Identify which cell holds the provided text, then report its [x, y] central coordinate. 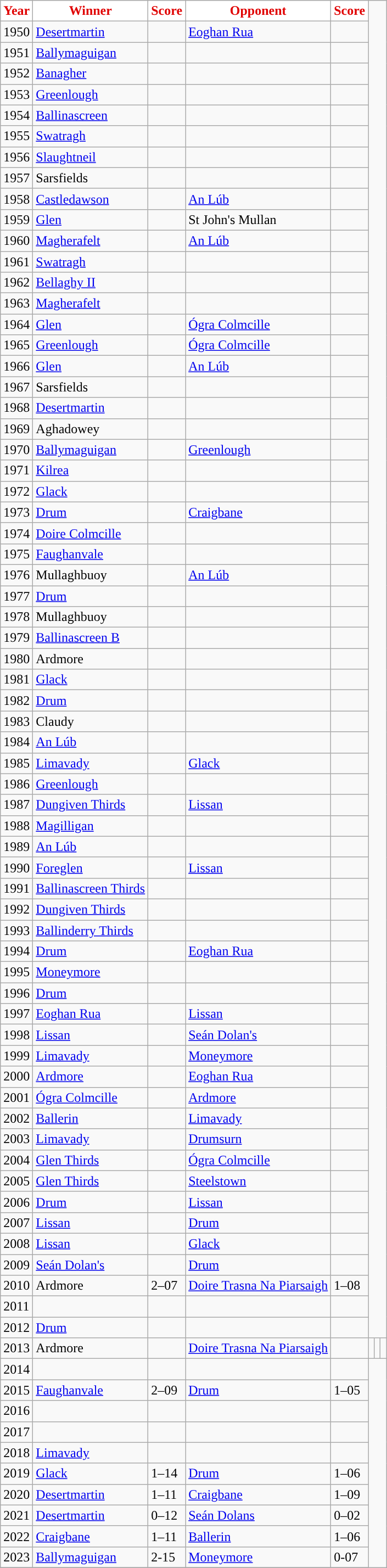
1950 [16, 32]
1–09 [350, 1494]
1959 [16, 220]
1978 [16, 617]
2022 [16, 1536]
2016 [16, 1411]
Foreglen [91, 867]
1998 [16, 1035]
1981 [16, 680]
1968 [16, 408]
1995 [16, 972]
1971 [16, 471]
Opponent [258, 11]
2023 [16, 1557]
1996 [16, 993]
1990 [16, 867]
1979 [16, 638]
2020 [16, 1494]
1988 [16, 826]
1999 [16, 1056]
2006 [16, 1202]
1992 [16, 909]
Ballinascreen [91, 115]
2019 [16, 1474]
1966 [16, 366]
Slaughtneil [91, 157]
2–09 [167, 1390]
2013 [16, 1348]
2021 [16, 1515]
1963 [16, 304]
1–08 [350, 1286]
Winner [91, 11]
1951 [16, 53]
2015 [16, 1390]
1953 [16, 94]
2007 [16, 1223]
1982 [16, 701]
1962 [16, 283]
1985 [16, 763]
1974 [16, 533]
2001 [16, 1097]
Ballinascreen B [91, 638]
1965 [16, 345]
1976 [16, 575]
1958 [16, 199]
2–07 [167, 1286]
2011 [16, 1307]
1987 [16, 805]
Seán Dolans [258, 1515]
Claudy [91, 721]
0–12 [167, 1515]
1973 [16, 512]
2018 [16, 1453]
Bellaghy II [91, 283]
Kilrea [91, 471]
Magilligan [91, 826]
1980 [16, 659]
Steelstown [258, 1181]
1972 [16, 491]
2004 [16, 1160]
Doire Colmcille [91, 533]
Drumsurn [258, 1139]
2009 [16, 1264]
1967 [16, 387]
Castledawson [91, 199]
2-15 [167, 1557]
1954 [16, 115]
Aghadowey [91, 429]
0-07 [350, 1557]
St John's Mullan [258, 220]
1975 [16, 554]
2017 [16, 1432]
1–14 [167, 1474]
1977 [16, 596]
1969 [16, 429]
1983 [16, 721]
1952 [16, 74]
Ballinderry Thirds [91, 931]
1957 [16, 178]
2000 [16, 1077]
1993 [16, 931]
2012 [16, 1328]
1955 [16, 136]
1961 [16, 262]
1989 [16, 847]
1986 [16, 784]
1994 [16, 951]
1997 [16, 1014]
Year [16, 11]
1956 [16, 157]
2002 [16, 1118]
1970 [16, 450]
2005 [16, 1181]
Banagher [91, 74]
2010 [16, 1286]
2003 [16, 1139]
2008 [16, 1244]
1960 [16, 240]
1991 [16, 888]
0–02 [350, 1515]
1964 [16, 324]
Ballinascreen Thirds [91, 888]
1–05 [350, 1390]
2014 [16, 1369]
1984 [16, 742]
